For the text-containing cell, return its midpoint in (x, y) coordinate format. 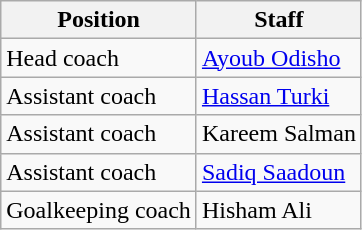
Kareem Salman (278, 134)
Position (99, 20)
Sadiq Saadoun (278, 172)
Ayoub Odisho (278, 58)
Head coach (99, 58)
Hisham Ali (278, 210)
Hassan Turki (278, 96)
Staff (278, 20)
Goalkeeping coach (99, 210)
